Return the [X, Y] coordinate for the center point of the cell that contains the specified text.  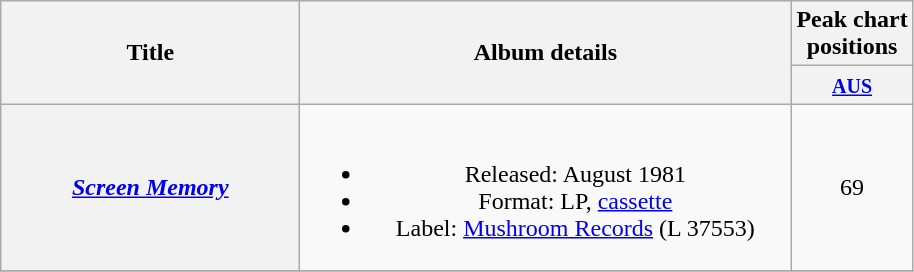
Peak chartpositions [852, 34]
Title [150, 52]
Released: August 1981Format: LP, cassetteLabel: Mushroom Records (L 37553) [546, 188]
AUS [852, 85]
Album details [546, 52]
Screen Memory [150, 188]
69 [852, 188]
